Identify which cell holds the provided text, then report its [x, y] central coordinate. 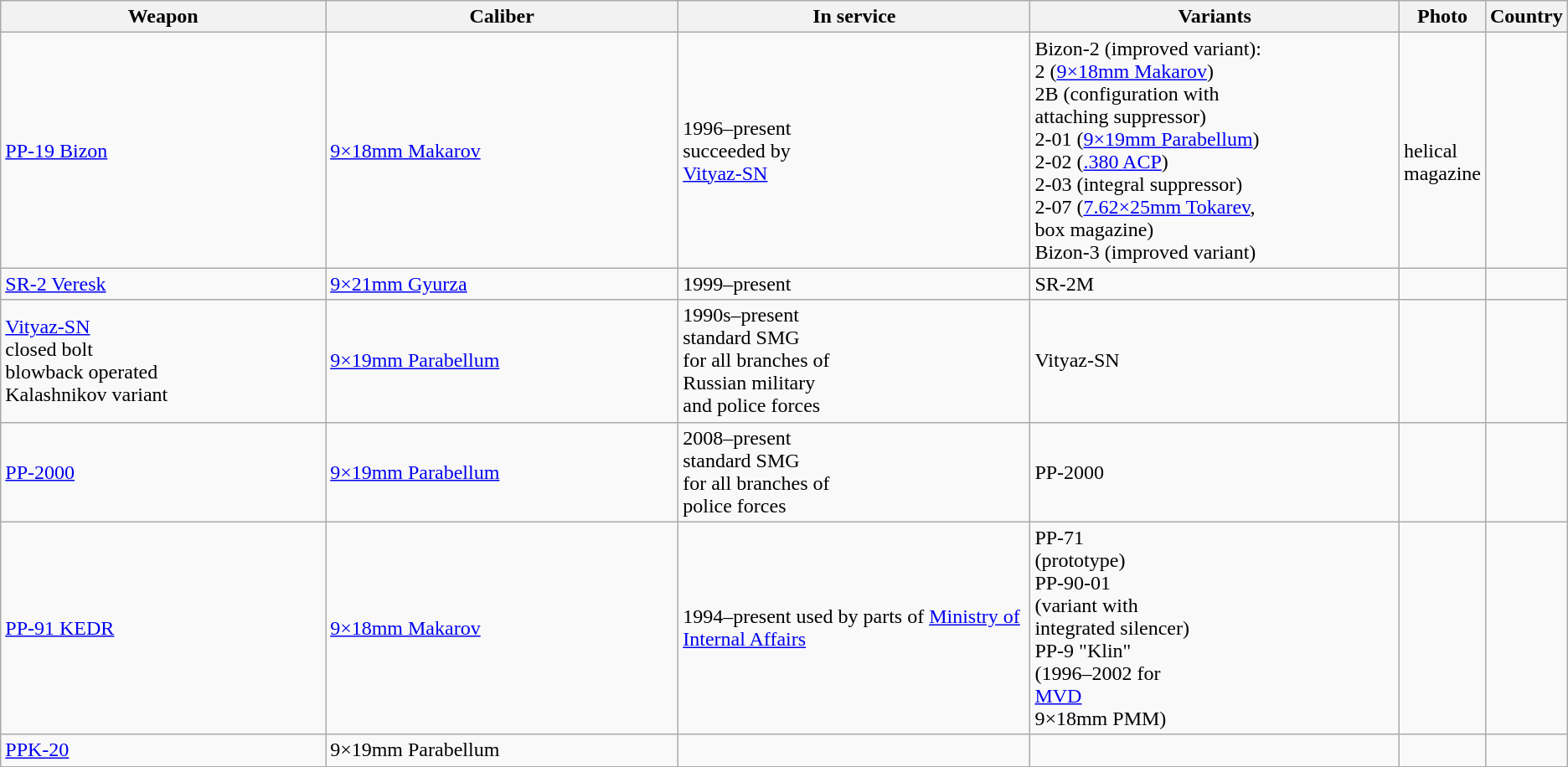
Caliber [503, 17]
1990s–presentstandard SMGfor all branches ofRussian militaryand police forces [854, 361]
PP-71 (prototype)PP-90-01 (variant withintegrated silencer)PP-9 "Klin" (1996–2002 forMVD9×18mm PMM) [1215, 628]
Country [1526, 17]
1994–present used by parts of Ministry of Internal Affairs [854, 628]
Weapon [163, 17]
SR-2 Veresk [163, 284]
Photo [1442, 17]
Variants [1215, 17]
PPK-20 [163, 750]
2008–presentstandard SMGfor all branches ofpolice forces [854, 472]
Vityaz-SN [1215, 361]
1999–present [854, 284]
In service [854, 17]
SR-2M [1215, 284]
1996–presentsucceeded byVityaz-SN [854, 151]
helical magazine [1442, 151]
PP-91 KEDR [163, 628]
9×21mm Gyurza [503, 284]
PP-19 Bizon [163, 151]
Vityaz-SNclosed boltblowback operatedKalashnikov variant [163, 361]
